Pinpoint the cell where the given text exists, returning its [X, Y] midpoint coordinate. 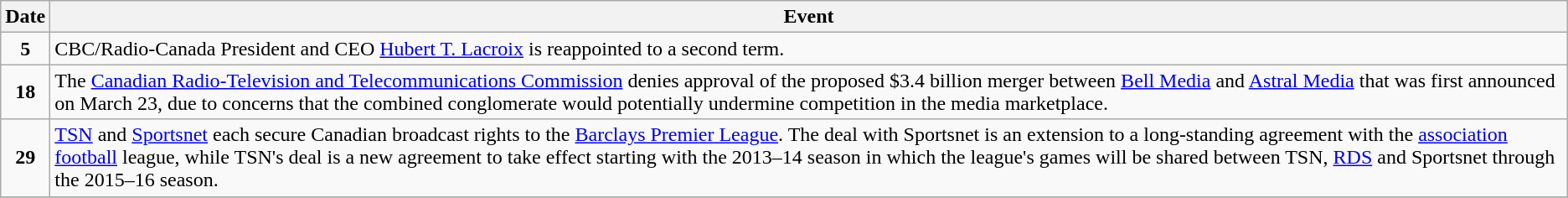
18 [25, 92]
5 [25, 49]
Date [25, 17]
Event [809, 17]
CBC/Radio-Canada President and CEO Hubert T. Lacroix is reappointed to a second term. [809, 49]
29 [25, 158]
